Search for the cell housing the specified text and yield its [x, y] center coordinate. 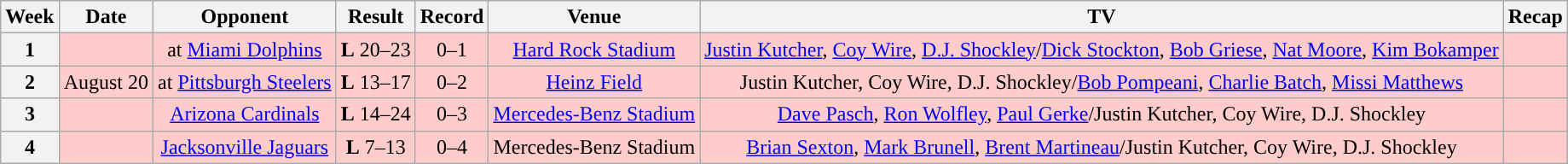
Recap [1535, 17]
4 [30, 147]
Week [30, 17]
0–4 [452, 147]
L 13–17 [375, 82]
0–2 [452, 82]
TV [1102, 17]
L 20–23 [375, 50]
August 20 [106, 82]
Venue [594, 17]
at Miami Dolphins [246, 50]
0–1 [452, 50]
Date [106, 17]
L 14–24 [375, 114]
Hard Rock Stadium [594, 50]
at Pittsburgh Steelers [246, 82]
Justin Kutcher, Coy Wire, D.J. Shockley/Dick Stockton, Bob Griese, Nat Moore, Kim Bokamper [1102, 50]
Justin Kutcher, Coy Wire, D.J. Shockley/Bob Pompeani, Charlie Batch, Missi Matthews [1102, 82]
L 7–13 [375, 147]
Opponent [246, 17]
Jacksonville Jaguars [246, 147]
1 [30, 50]
0–3 [452, 114]
Dave Pasch, Ron Wolfley, Paul Gerke/Justin Kutcher, Coy Wire, D.J. Shockley [1102, 114]
Arizona Cardinals [246, 114]
3 [30, 114]
2 [30, 82]
Brian Sexton, Mark Brunell, Brent Martineau/Justin Kutcher, Coy Wire, D.J. Shockley [1102, 147]
Result [375, 17]
Record [452, 17]
Heinz Field [594, 82]
